Capture the cell that displays the provided text and extract its [x, y] central coordinate. 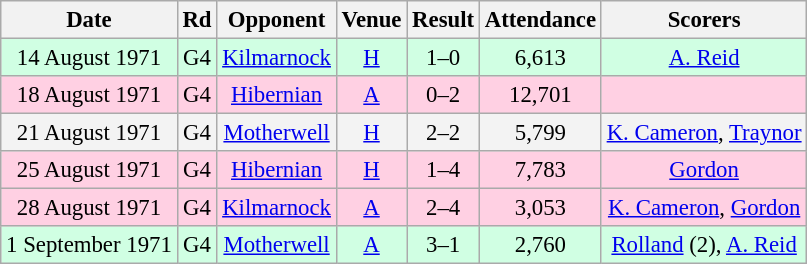
25 August 1971 [89, 170]
2–2 [444, 133]
7,783 [540, 170]
1 September 1971 [89, 245]
14 August 1971 [89, 58]
Result [444, 20]
2,760 [540, 245]
6,613 [540, 58]
3,053 [540, 208]
Opponent [276, 20]
28 August 1971 [89, 208]
Rolland (2), A. Reid [704, 245]
Venue [372, 20]
2–4 [444, 208]
21 August 1971 [89, 133]
K. Cameron, Gordon [704, 208]
5,799 [540, 133]
Rd [197, 20]
Date [89, 20]
Scorers [704, 20]
Attendance [540, 20]
1–0 [444, 58]
12,701 [540, 95]
Gordon [704, 170]
0–2 [444, 95]
K. Cameron, Traynor [704, 133]
18 August 1971 [89, 95]
A. Reid [704, 58]
1–4 [444, 170]
3–1 [444, 245]
